Pinpoint the cell where the given text exists, returning its (x, y) midpoint coordinate. 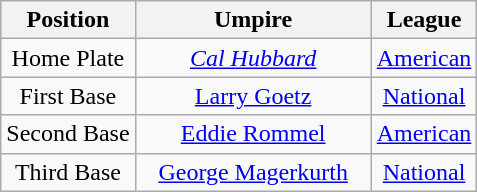
Larry Goetz (253, 96)
Eddie Rommel (253, 134)
George Magerkurth (253, 172)
Position (68, 20)
Umpire (253, 20)
Cal Hubbard (253, 58)
Home Plate (68, 58)
First Base (68, 96)
Third Base (68, 172)
League (424, 20)
Second Base (68, 134)
